From the cell containing the given text, extract its center point as [x, y] coordinate. 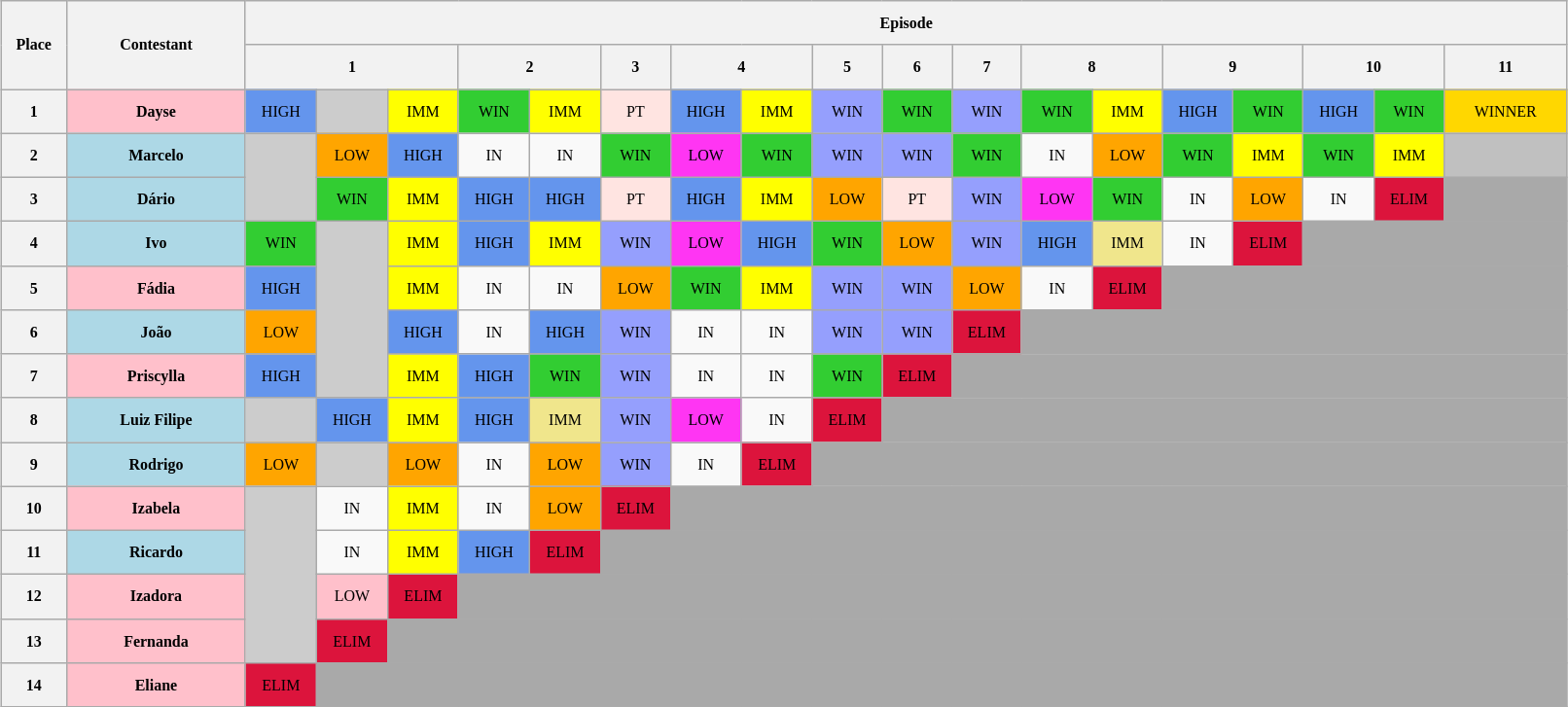
13 [34, 640]
Dayse [157, 111]
12 [34, 595]
Dário [157, 198]
João [157, 331]
Place [34, 45]
Marcelo [157, 156]
Fádia [157, 288]
Ivo [157, 243]
Eliane [157, 685]
14 [34, 685]
WINNER [1506, 111]
Fernanda [157, 640]
Episode [907, 21]
Luiz Filipe [157, 420]
Priscylla [157, 375]
Contestant [157, 45]
Rodrigo [157, 463]
Ricardo [157, 552]
Izadora [157, 595]
Izabela [157, 508]
